Determine the (x, y) coordinate at the center of the cell enclosing the given text.  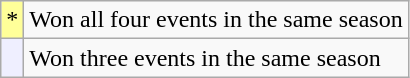
* (12, 20)
Won three events in the same season (216, 58)
Won all four events in the same season (216, 20)
